Search for the cell housing the specified text and yield its (X, Y) center coordinate. 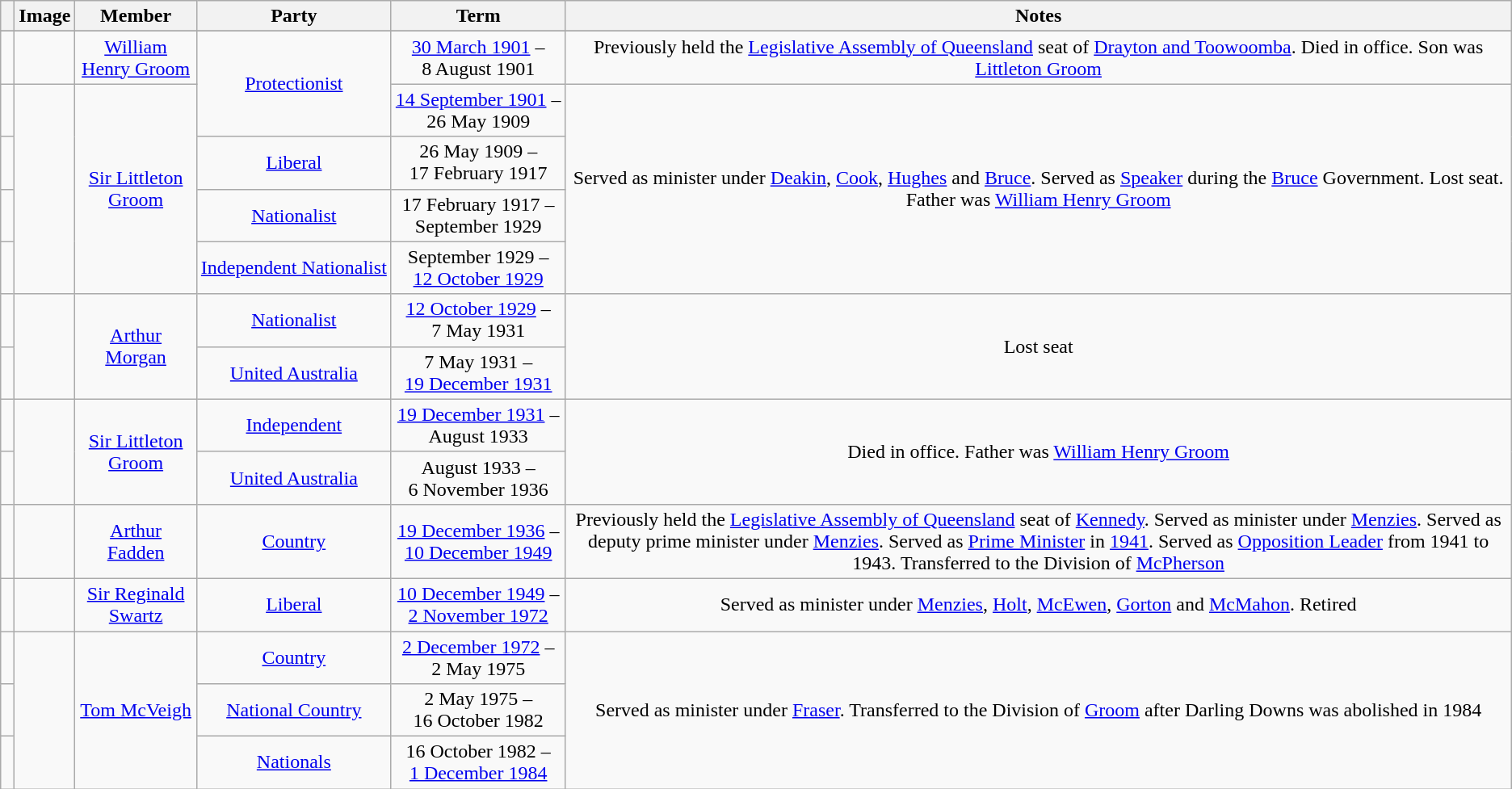
Party (294, 16)
Independent Nationalist (294, 268)
19 December 1936 –10 December 1949 (478, 541)
William Henry Groom (136, 58)
2 December 1972 –2 May 1975 (478, 657)
26 May 1909 –17 February 1917 (478, 163)
Independent (294, 425)
Protectionist (294, 84)
16 October 1982 –1 December 1984 (478, 762)
7 May 1931 –19 December 1931 (478, 373)
30 March 1901 –8 August 1901 (478, 58)
Died in office. Father was William Henry Groom (1039, 451)
Nationals (294, 762)
14 September 1901 –26 May 1909 (478, 110)
19 December 1931 –August 1933 (478, 425)
Arthur Fadden (136, 541)
10 December 1949 –2 November 1972 (478, 604)
Term (478, 16)
Served as minister under Deakin, Cook, Hughes and Bruce. Served as Speaker during the Bruce Government. Lost seat. Father was William Henry Groom (1039, 189)
Lost seat (1039, 346)
September 1929 –12 October 1929 (478, 268)
Arthur Morgan (136, 346)
Sir Reginald Swartz (136, 604)
Image (45, 16)
Member (136, 16)
August 1933 –6 November 1936 (478, 478)
17 February 1917 –September 1929 (478, 215)
12 October 1929 –7 May 1931 (478, 320)
Tom McVeigh (136, 711)
Served as minister under Menzies, Holt, McEwen, Gorton and McMahon. Retired (1039, 604)
Served as minister under Fraser. Transferred to the Division of Groom after Darling Downs was abolished in 1984 (1039, 711)
2 May 1975 –16 October 1982 (478, 711)
Notes (1039, 16)
National Country (294, 711)
Previously held the Legislative Assembly of Queensland seat of Drayton and Toowoomba. Died in office. Son was Littleton Groom (1039, 58)
